Search for the cell housing the specified text and yield its [X, Y] center coordinate. 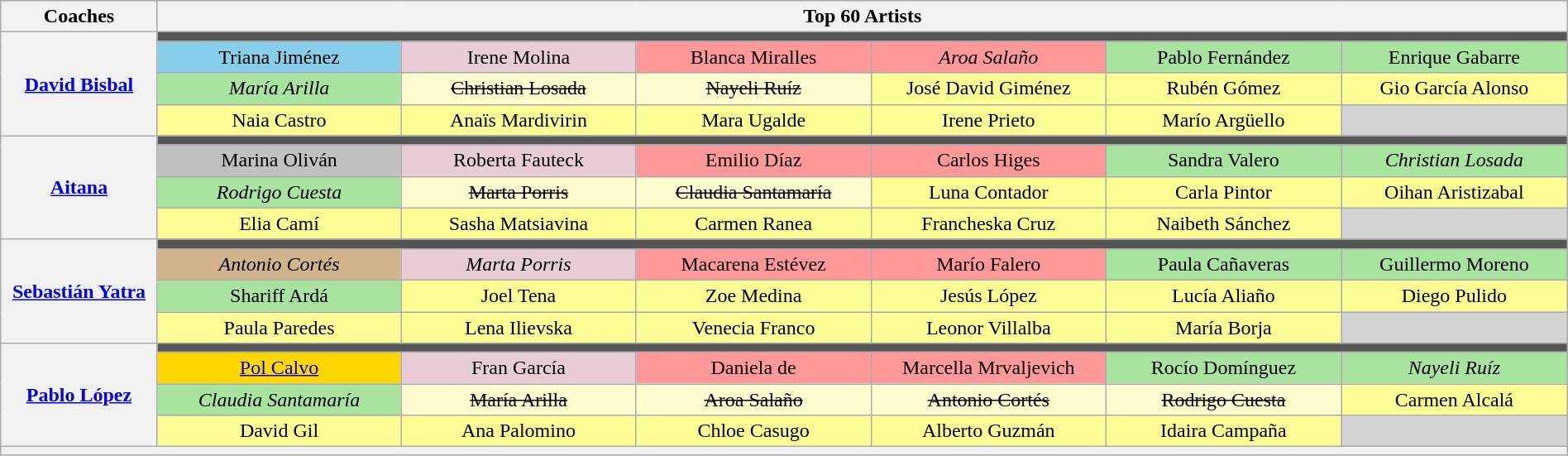
Enrique Gabarre [1455, 57]
Marío Argüello [1223, 120]
Lucía Aliaño [1223, 295]
Guillermo Moreno [1455, 264]
Chloe Casugo [753, 431]
Elia Camí [280, 223]
Shariff Ardá [280, 295]
Blanca Miralles [753, 57]
Paula Cañaveras [1223, 264]
Francheska Cruz [988, 223]
Pablo López [79, 396]
Carmen Alcalá [1455, 400]
Oihan Aristizabal [1455, 192]
Jesús López [988, 295]
Sasha Matsiavina [519, 223]
Sandra Valero [1223, 161]
Ana Palomino [519, 431]
Venecia Franco [753, 327]
Aitana [79, 187]
Anaïs Mardivirin [519, 120]
Carlos Higes [988, 161]
Top 60 Artists [862, 17]
Roberta Fauteck [519, 161]
María Borja [1223, 327]
Carla Pintor [1223, 192]
José David Giménez [988, 89]
Luna Contador [988, 192]
Sebastián Yatra [79, 291]
Leonor Villalba [988, 327]
Marina Oliván [280, 161]
Rocío Domínguez [1223, 368]
Irene Prieto [988, 120]
Coaches [79, 17]
Macarena Estévez [753, 264]
David Bisbal [79, 84]
Carmen Ranea [753, 223]
David Gil [280, 431]
Alberto Guzmán [988, 431]
Naibeth Sánchez [1223, 223]
Emilio Díaz [753, 161]
Naia Castro [280, 120]
Pol Calvo [280, 368]
Idaira Campaña [1223, 431]
Daniela de [753, 368]
Fran García [519, 368]
Mara Ugalde [753, 120]
Diego Pulido [1455, 295]
Pablo Fernández [1223, 57]
Gio García Alonso [1455, 89]
Zoe Medina [753, 295]
Rubén Gómez [1223, 89]
Marcella Mrvaljevich [988, 368]
Irene Molina [519, 57]
Triana Jiménez [280, 57]
Marío Falero [988, 264]
Paula Paredes [280, 327]
Lena Ilievska [519, 327]
Joel Tena [519, 295]
